Pinpoint the cell where the given text exists, returning its [x, y] midpoint coordinate. 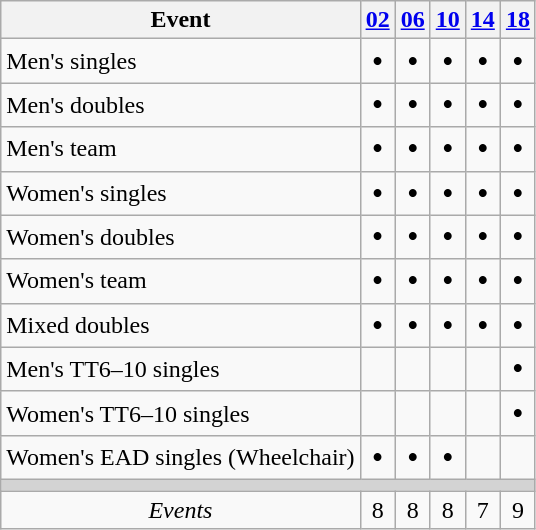
Events [180, 509]
Women's EAD singles (Wheelchair) [180, 457]
Event [180, 20]
10 [448, 20]
Mixed doubles [180, 325]
Women's TT6–10 singles [180, 413]
02 [378, 20]
Men's TT6–10 singles [180, 369]
Men's doubles [180, 105]
Women's doubles [180, 237]
Women's singles [180, 193]
Men's singles [180, 61]
14 [482, 20]
06 [412, 20]
Women's team [180, 281]
7 [482, 509]
18 [518, 20]
Men's team [180, 149]
9 [518, 509]
